Identify which cell holds the provided text, then report its [x, y] central coordinate. 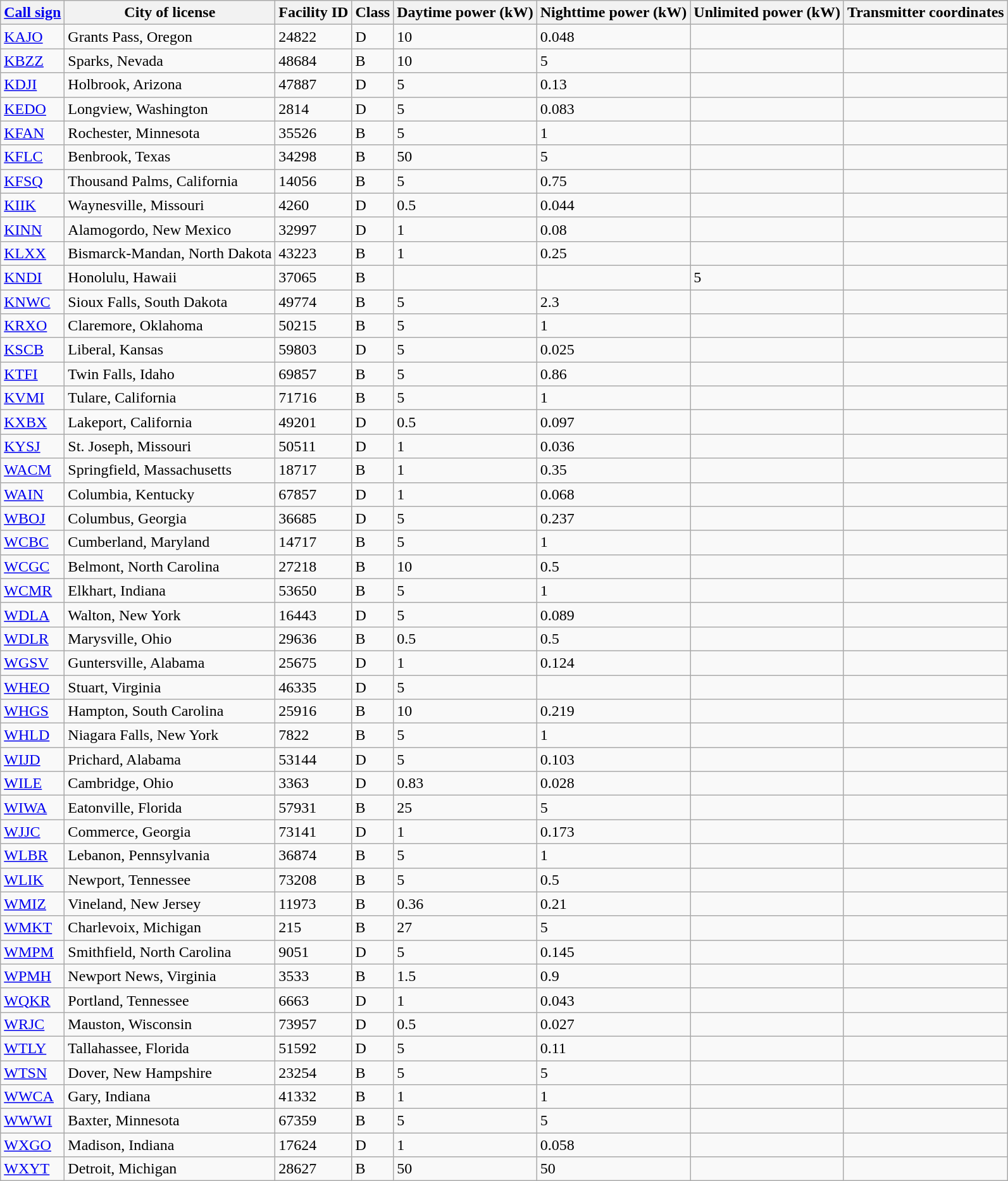
Lebanon, Pennsylvania [170, 856]
WWCA [33, 1097]
25916 [314, 711]
KEDO [33, 109]
48684 [314, 61]
1.5 [466, 976]
67857 [314, 494]
69857 [314, 374]
City of license [170, 13]
WHGS [33, 711]
Lakeport, California [170, 422]
Class [373, 13]
WRJC [33, 1024]
Grants Pass, Oregon [170, 37]
0.75 [614, 181]
Holbrook, Arizona [170, 85]
11973 [314, 904]
WIJD [33, 759]
Columbus, Georgia [170, 518]
WQKR [33, 1000]
Prichard, Alabama [170, 759]
6663 [314, 1000]
4260 [314, 205]
53650 [314, 590]
Belmont, North Carolina [170, 566]
0.097 [614, 422]
KRXO [33, 326]
WMPM [33, 952]
57931 [314, 808]
3533 [314, 976]
Detroit, Michigan [170, 1169]
14717 [314, 542]
Tulare, California [170, 398]
KBZZ [33, 61]
Cambridge, Ohio [170, 784]
2.3 [614, 302]
Alamogordo, New Mexico [170, 229]
Guntersville, Alabama [170, 663]
27218 [314, 566]
WDLR [33, 639]
Dover, New Hampshire [170, 1073]
KFAN [33, 133]
17624 [314, 1145]
Bismarck-Mandan, North Dakota [170, 253]
7822 [314, 735]
Springfield, Massachusetts [170, 470]
KFSQ [33, 181]
43223 [314, 253]
WHEO [33, 687]
46335 [314, 687]
41332 [314, 1097]
Claremore, Oklahoma [170, 326]
9051 [314, 952]
0.219 [614, 711]
Commerce, Georgia [170, 832]
WPMH [33, 976]
0.08 [614, 229]
53144 [314, 759]
Call sign [33, 13]
0.027 [614, 1024]
Charlevoix, Michigan [170, 928]
50215 [314, 326]
KINN [33, 229]
73141 [314, 832]
Longview, Washington [170, 109]
Hampton, South Carolina [170, 711]
18717 [314, 470]
Smithfield, North Carolina [170, 952]
Elkhart, Indiana [170, 590]
Twin Falls, Idaho [170, 374]
49201 [314, 422]
KXBX [33, 422]
WCBC [33, 542]
KLXX [33, 253]
0.145 [614, 952]
St. Joseph, Missouri [170, 446]
35526 [314, 133]
2814 [314, 109]
WLBR [33, 856]
KSCB [33, 350]
Thousand Palms, California [170, 181]
0.9 [614, 976]
0.058 [614, 1145]
0.25 [614, 253]
WBOJ [33, 518]
47887 [314, 85]
0.028 [614, 784]
Daytime power (kW) [466, 13]
WXYT [33, 1169]
WJJC [33, 832]
KNWC [33, 302]
0.083 [614, 109]
0.124 [614, 663]
KAJO [33, 37]
0.025 [614, 350]
WCGC [33, 566]
24822 [314, 37]
WMIZ [33, 904]
67359 [314, 1121]
0.089 [614, 615]
KDJI [33, 85]
59803 [314, 350]
0.83 [466, 784]
23254 [314, 1073]
25675 [314, 663]
Gary, Indiana [170, 1097]
Honolulu, Hawaii [170, 277]
16443 [314, 615]
37065 [314, 277]
WDLA [33, 615]
WCMR [33, 590]
Waynesville, Missouri [170, 205]
0.86 [614, 374]
WLIK [33, 880]
Unlimited power (kW) [767, 13]
14056 [314, 181]
0.043 [614, 1000]
Walton, New York [170, 615]
Nighttime power (kW) [614, 13]
50511 [314, 446]
0.21 [614, 904]
KNDI [33, 277]
Portland, Tennessee [170, 1000]
Rochester, Minnesota [170, 133]
Columbia, Kentucky [170, 494]
215 [314, 928]
Marysville, Ohio [170, 639]
KFLC [33, 157]
32997 [314, 229]
34298 [314, 157]
WWWI [33, 1121]
0.044 [614, 205]
WHLD [33, 735]
Sparks, Nevada [170, 61]
Newport, Tennessee [170, 880]
WIWA [33, 808]
29636 [314, 639]
KIIK [33, 205]
36685 [314, 518]
Stuart, Virginia [170, 687]
Tallahassee, Florida [170, 1048]
73957 [314, 1024]
Transmitter coordinates [925, 13]
Madison, Indiana [170, 1145]
KVMI [33, 398]
WMKT [33, 928]
36874 [314, 856]
27 [466, 928]
WGSV [33, 663]
WTSN [33, 1073]
0.35 [614, 470]
Benbrook, Texas [170, 157]
WAIN [33, 494]
WTLY [33, 1048]
Baxter, Minnesota [170, 1121]
0.068 [614, 494]
KYSJ [33, 446]
71716 [314, 398]
Mauston, Wisconsin [170, 1024]
WXGO [33, 1145]
0.103 [614, 759]
0.36 [466, 904]
0.11 [614, 1048]
28627 [314, 1169]
0.13 [614, 85]
51592 [314, 1048]
Liberal, Kansas [170, 350]
49774 [314, 302]
25 [466, 808]
0.237 [614, 518]
WILE [33, 784]
Cumberland, Maryland [170, 542]
WACM [33, 470]
0.048 [614, 37]
Newport News, Virginia [170, 976]
0.036 [614, 446]
Sioux Falls, South Dakota [170, 302]
Niagara Falls, New York [170, 735]
Eatonville, Florida [170, 808]
3363 [314, 784]
0.173 [614, 832]
73208 [314, 880]
KTFI [33, 374]
Vineland, New Jersey [170, 904]
Facility ID [314, 13]
